Pinpoint the cell where the given text exists, returning its (X, Y) midpoint coordinate. 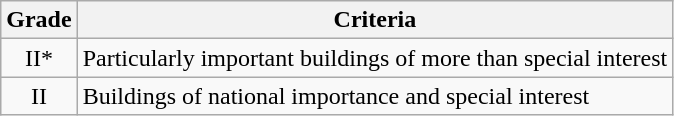
Particularly important buildings of more than special interest (375, 58)
II* (39, 58)
Grade (39, 20)
II (39, 96)
Criteria (375, 20)
Buildings of national importance and special interest (375, 96)
